For the text-containing cell, return its midpoint in [X, Y] coordinate format. 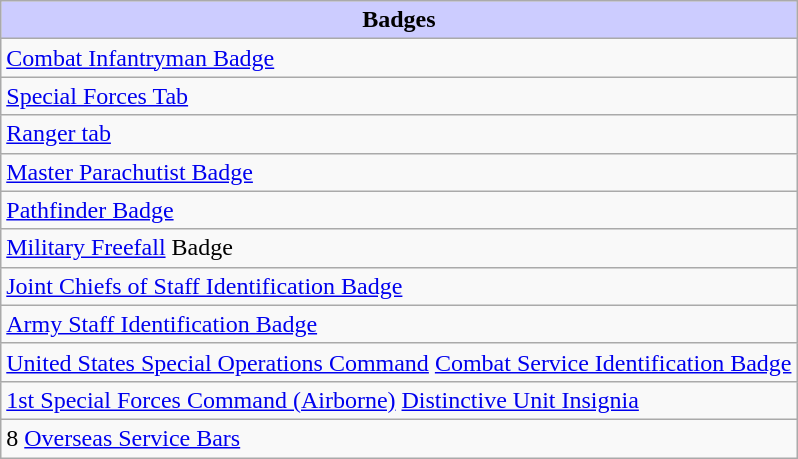
Pathfinder Badge [399, 210]
1st Special Forces Command (Airborne) Distinctive Unit Insignia [399, 400]
Special Forces Tab [399, 96]
Master Parachutist Badge [399, 172]
Military Freefall Badge [399, 248]
Joint Chiefs of Staff Identification Badge [399, 286]
Army Staff Identification Badge [399, 324]
Ranger tab [399, 134]
United States Special Operations Command Combat Service Identification Badge [399, 362]
8 Overseas Service Bars [399, 438]
Badges [399, 20]
Combat Infantryman Badge [399, 58]
